Extract the (x, y) coordinate from the center of the cell holding the provided text.  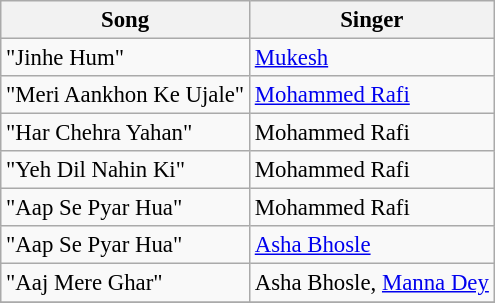
Singer (372, 20)
"Yeh Dil Nahin Ki" (126, 170)
Asha Bhosle, Manna Dey (372, 283)
"Meri Aankhon Ke Ujale" (126, 95)
"Aaj Mere Ghar" (126, 283)
Mukesh (372, 58)
"Jinhe Hum" (126, 58)
Song (126, 20)
Asha Bhosle (372, 245)
"Har Chehra Yahan" (126, 133)
